Locate the cell with the specified text and output its [X, Y] center coordinate. 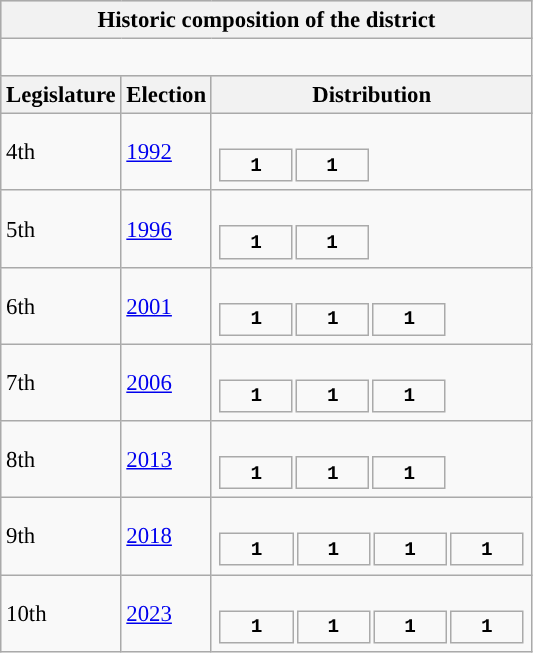
2018 [166, 536]
Historic composition of the district [266, 20]
Election [166, 95]
1992 [166, 152]
8th [61, 460]
Distribution [372, 95]
10th [61, 614]
1996 [166, 230]
2013 [166, 460]
2023 [166, 614]
6th [61, 306]
5th [61, 230]
7th [61, 382]
9th [61, 536]
2001 [166, 306]
2006 [166, 382]
4th [61, 152]
Legislature [61, 95]
